Provide the (X, Y) coordinate of the cell's center where the given text is located.  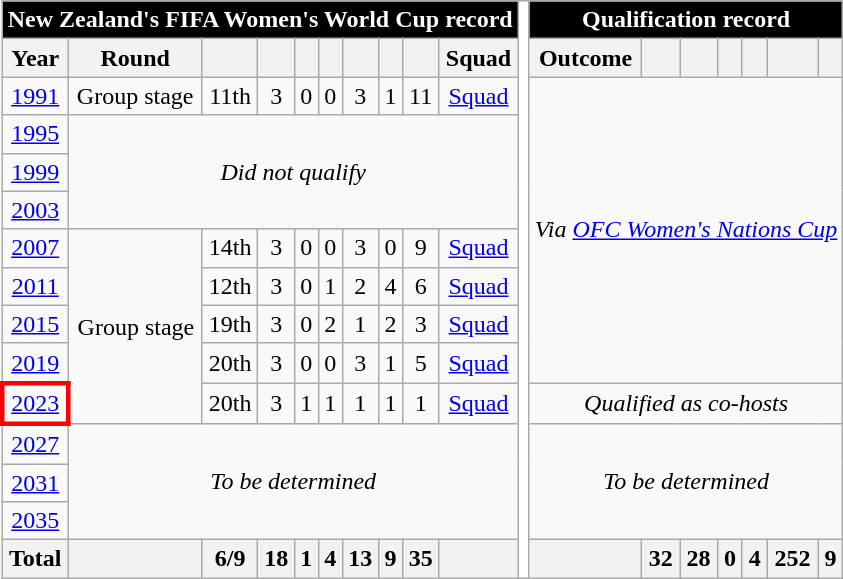
11th (230, 96)
35 (420, 559)
5 (420, 363)
14th (230, 248)
252 (792, 559)
2035 (35, 521)
13 (360, 559)
New Zealand's FIFA Women's World Cup record (260, 20)
Round (135, 58)
2015 (35, 324)
Via OFC Women's Nations Cup (686, 230)
18 (276, 559)
Did not qualify (293, 172)
Outcome (586, 58)
1995 (35, 134)
2027 (35, 444)
6/9 (230, 559)
28 (699, 559)
6 (420, 286)
2023 (35, 404)
1999 (35, 172)
11 (420, 96)
2019 (35, 363)
2003 (35, 210)
19th (230, 324)
Qualified as co-hosts (686, 404)
Qualification record (686, 20)
Total (35, 559)
1991 (35, 96)
2031 (35, 483)
2007 (35, 248)
2011 (35, 286)
Year (35, 58)
12th (230, 286)
32 (661, 559)
